Pinpoint the cell where the given text exists, returning its [x, y] midpoint coordinate. 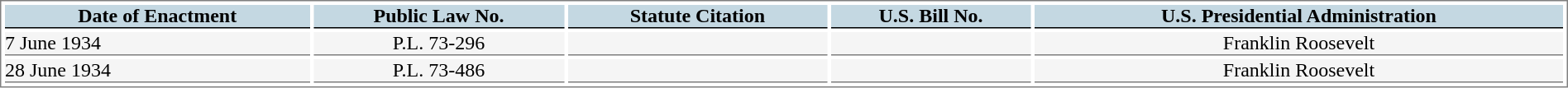
7 June 1934 [157, 44]
Public Law No. [438, 16]
28 June 1934 [157, 71]
Date of Enactment [157, 16]
Statute Citation [698, 16]
U.S. Presidential Administration [1298, 16]
U.S. Bill No. [931, 16]
P.L. 73-486 [438, 71]
P.L. 73-296 [438, 44]
